Provide the (x, y) coordinate of the cell's center where the given text is located.  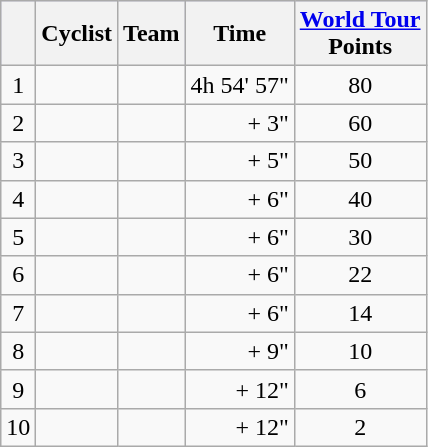
30 (360, 237)
14 (360, 313)
+ 3" (240, 123)
Cyclist (77, 34)
Time (240, 34)
9 (18, 389)
Team (152, 34)
+ 5" (240, 161)
80 (360, 85)
7 (18, 313)
60 (360, 123)
3 (18, 161)
1 (18, 85)
4 (18, 199)
40 (360, 199)
8 (18, 351)
+ 9" (240, 351)
5 (18, 237)
50 (360, 161)
22 (360, 275)
4h 54' 57" (240, 85)
World Tour Points (360, 34)
